Return the (X, Y) coordinate for the center point of the cell that contains the specified text.  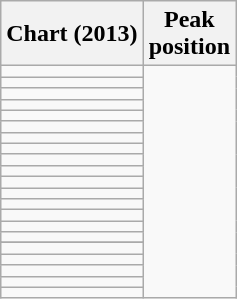
Chart (2013) (72, 34)
Peakposition (189, 34)
